Capture the cell that displays the provided text and extract its [X, Y] central coordinate. 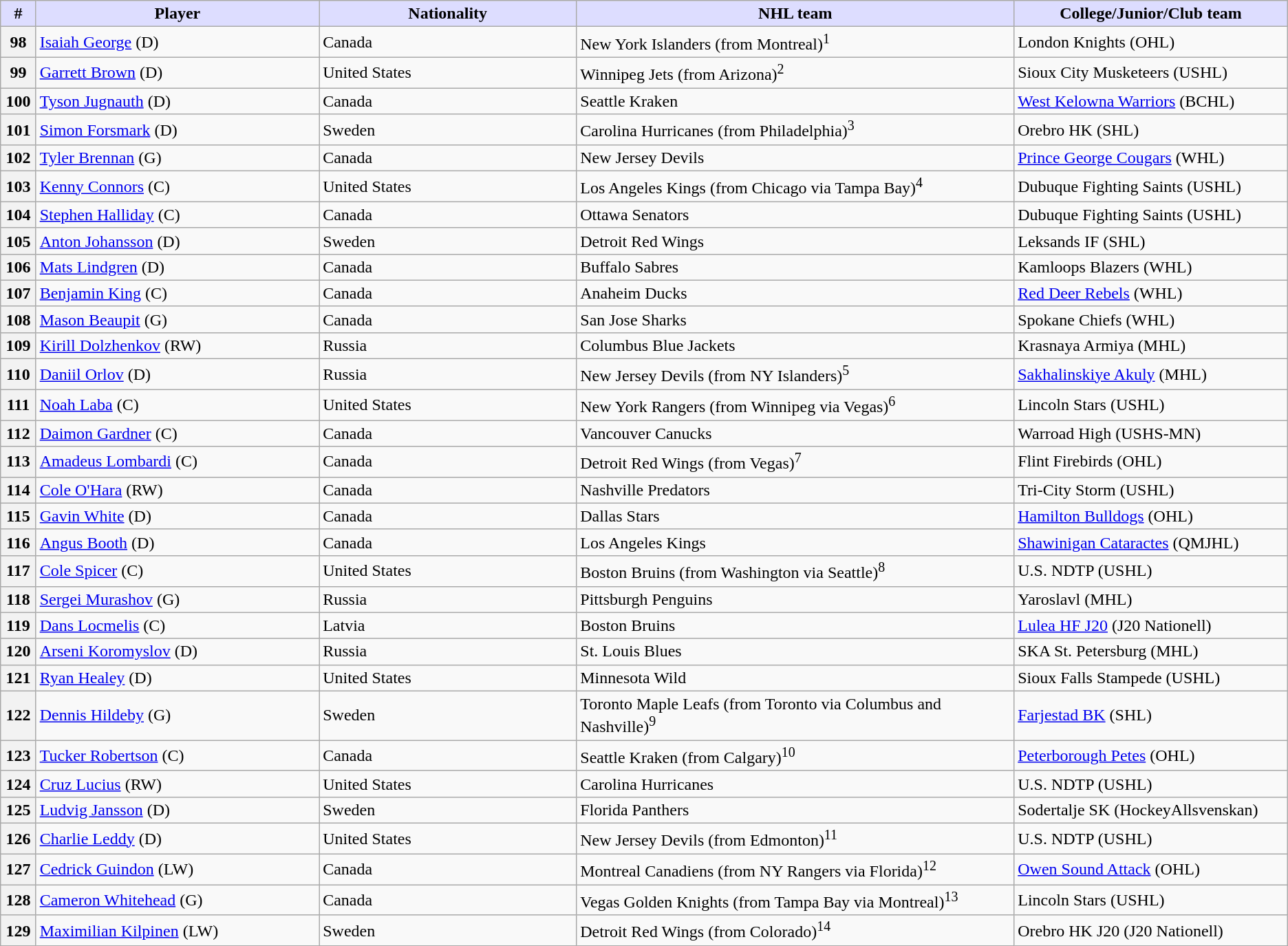
118 [18, 599]
# [18, 14]
New York Rangers (from Winnipeg via Vegas)6 [795, 405]
Detroit Red Wings (from Colorado)14 [795, 930]
113 [18, 462]
110 [18, 374]
Sioux Falls Stampede (USHL) [1151, 678]
109 [18, 345]
121 [18, 678]
Charlie Leddy (D) [178, 838]
Garrett Brown (D) [178, 73]
120 [18, 652]
Cruz Lucius (RW) [178, 784]
124 [18, 784]
Tyson Jugnauth (D) [178, 101]
122 [18, 716]
Boston Bruins [795, 625]
123 [18, 755]
Player [178, 14]
New Jersey Devils (from Edmonton)11 [795, 838]
125 [18, 810]
104 [18, 215]
Spokane Chiefs (WHL) [1151, 319]
Buffalo Sabres [795, 267]
103 [18, 187]
Stephen Halliday (C) [178, 215]
Arseni Koromyslov (D) [178, 652]
99 [18, 73]
St. Louis Blues [795, 652]
Benjamin King (C) [178, 293]
101 [18, 129]
Amadeus Lombardi (C) [178, 462]
Dallas Stars [795, 516]
Carolina Hurricanes (from Philadelphia)3 [795, 129]
106 [18, 267]
Yaroslavl (MHL) [1151, 599]
Ryan Healey (D) [178, 678]
Los Angeles Kings (from Chicago via Tampa Bay)4 [795, 187]
107 [18, 293]
Tri-City Storm (USHL) [1151, 490]
Lulea HF J20 (J20 Nationell) [1151, 625]
Cole Spicer (C) [178, 571]
Sodertalje SK (HockeyAllsvenskan) [1151, 810]
New Jersey Devils [795, 158]
SKA St. Petersburg (MHL) [1151, 652]
129 [18, 930]
Leksands IF (SHL) [1151, 241]
Vegas Golden Knights (from Tampa Bay via Montreal)13 [795, 900]
Toronto Maple Leafs (from Toronto via Columbus and Nashville)9 [795, 716]
College/Junior/Club team [1151, 14]
Boston Bruins (from Washington via Seattle)8 [795, 571]
Anton Johansson (D) [178, 241]
108 [18, 319]
100 [18, 101]
117 [18, 571]
116 [18, 542]
105 [18, 241]
Montreal Canadiens (from NY Rangers via Florida)12 [795, 870]
Minnesota Wild [795, 678]
Kenny Connors (C) [178, 187]
Pittsburgh Penguins [795, 599]
119 [18, 625]
Latvia [448, 625]
Sioux City Musketeers (USHL) [1151, 73]
Ottawa Senators [795, 215]
Noah Laba (C) [178, 405]
Dennis Hildeby (G) [178, 716]
Columbus Blue Jackets [795, 345]
Vancouver Canucks [795, 433]
Hamilton Bulldogs (OHL) [1151, 516]
Seattle Kraken (from Calgary)10 [795, 755]
Sakhalinskiye Akuly (MHL) [1151, 374]
114 [18, 490]
Ludvig Jansson (D) [178, 810]
Carolina Hurricanes [795, 784]
Cedrick Guindon (LW) [178, 870]
Cameron Whitehead (G) [178, 900]
128 [18, 900]
102 [18, 158]
Seattle Kraken [795, 101]
Red Deer Rebels (WHL) [1151, 293]
Flint Firebirds (OHL) [1151, 462]
112 [18, 433]
Sergei Murashov (G) [178, 599]
Nationality [448, 14]
Mats Lindgren (D) [178, 267]
Krasnaya Armiya (MHL) [1151, 345]
Cole O'Hara (RW) [178, 490]
Detroit Red Wings (from Vegas)7 [795, 462]
Maximilian Kilpinen (LW) [178, 930]
Nashville Predators [795, 490]
New Jersey Devils (from NY Islanders)5 [795, 374]
Prince George Cougars (WHL) [1151, 158]
111 [18, 405]
Shawinigan Cataractes (QMJHL) [1151, 542]
West Kelowna Warriors (BCHL) [1151, 101]
Dans Locmelis (C) [178, 625]
San Jose Sharks [795, 319]
Peterborough Petes (OHL) [1151, 755]
127 [18, 870]
Detroit Red Wings [795, 241]
Warroad High (USHS-MN) [1151, 433]
Los Angeles Kings [795, 542]
98 [18, 43]
Isaiah George (D) [178, 43]
NHL team [795, 14]
Daimon Gardner (C) [178, 433]
Orebro HK J20 (J20 Nationell) [1151, 930]
Tyler Brennan (G) [178, 158]
London Knights (OHL) [1151, 43]
Florida Panthers [795, 810]
Winnipeg Jets (from Arizona)2 [795, 73]
Farjestad BK (SHL) [1151, 716]
115 [18, 516]
Simon Forsmark (D) [178, 129]
Kamloops Blazers (WHL) [1151, 267]
Anaheim Ducks [795, 293]
Angus Booth (D) [178, 542]
Gavin White (D) [178, 516]
Owen Sound Attack (OHL) [1151, 870]
Daniil Orlov (D) [178, 374]
New York Islanders (from Montreal)1 [795, 43]
Orebro HK (SHL) [1151, 129]
Tucker Robertson (C) [178, 755]
Kirill Dolzhenkov (RW) [178, 345]
Mason Beaupit (G) [178, 319]
126 [18, 838]
